Pinpoint the cell where the given text exists, returning its (x, y) midpoint coordinate. 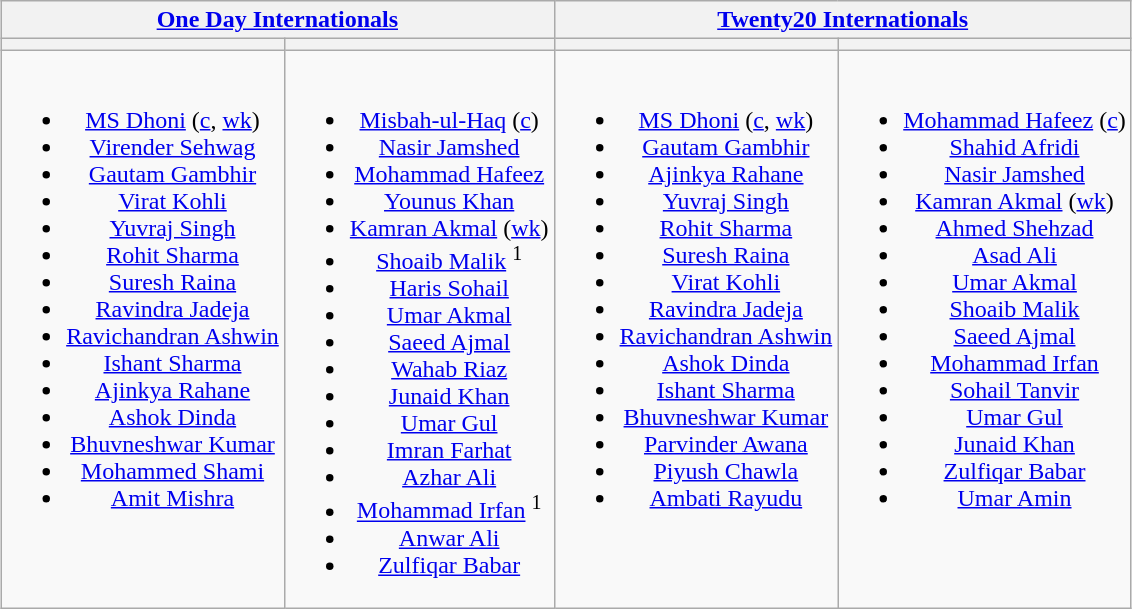
One Day Internationals (278, 20)
Twenty20 Internationals (842, 20)
